Pinpoint the cell where the given text exists, returning its (x, y) midpoint coordinate. 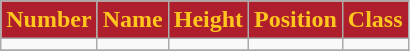
Name (132, 20)
Number (49, 20)
Class (375, 20)
Position (296, 20)
Height (208, 20)
